For the text-containing cell, return its midpoint in (X, Y) coordinate format. 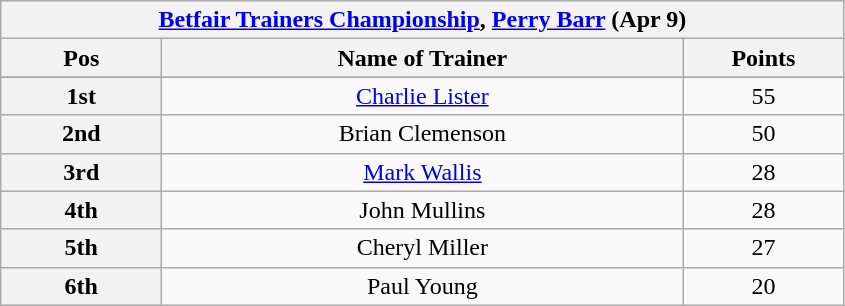
Betfair Trainers Championship, Perry Barr (Apr 9) (422, 20)
4th (82, 210)
Paul Young (422, 286)
Charlie Lister (422, 96)
2nd (82, 134)
3rd (82, 172)
20 (764, 286)
5th (82, 248)
Name of Trainer (422, 58)
Pos (82, 58)
Cheryl Miller (422, 248)
Brian Clemenson (422, 134)
50 (764, 134)
Mark Wallis (422, 172)
27 (764, 248)
6th (82, 286)
Points (764, 58)
1st (82, 96)
55 (764, 96)
John Mullins (422, 210)
